Search for the cell housing the specified text and yield its [X, Y] center coordinate. 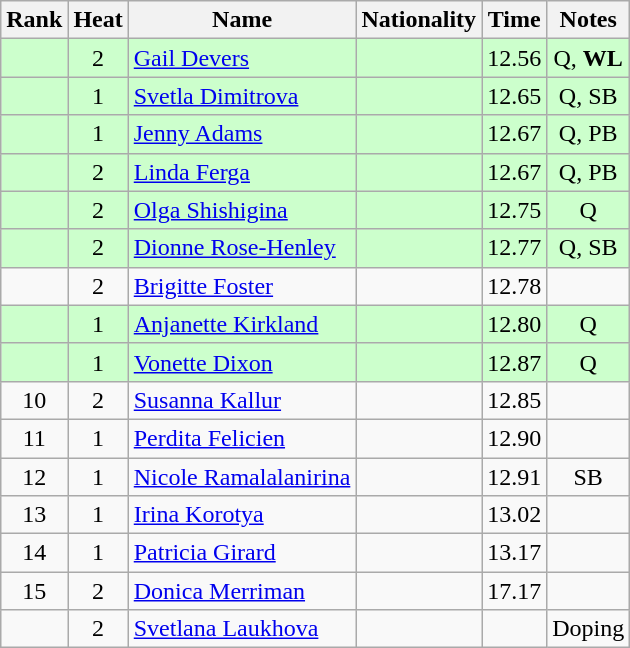
12.65 [514, 96]
12.80 [514, 324]
SB [588, 477]
Susanna Kallur [242, 400]
Doping [588, 629]
13 [34, 515]
Q, WL [588, 58]
Time [514, 20]
Jenny Adams [242, 134]
14 [34, 553]
12.77 [514, 248]
Olga Shishigina [242, 210]
11 [34, 438]
Heat [98, 20]
12.75 [514, 210]
12 [34, 477]
13.02 [514, 515]
12.91 [514, 477]
Donica Merriman [242, 591]
Svetla Dimitrova [242, 96]
Notes [588, 20]
Patricia Girard [242, 553]
13.17 [514, 553]
Brigitte Foster [242, 286]
Svetlana Laukhova [242, 629]
Name [242, 20]
10 [34, 400]
12.85 [514, 400]
Irina Korotya [242, 515]
15 [34, 591]
17.17 [514, 591]
Anjanette Kirkland [242, 324]
Vonette Dixon [242, 362]
Rank [34, 20]
Linda Ferga [242, 172]
Nicole Ramalalanirina [242, 477]
Perdita Felicien [242, 438]
12.87 [514, 362]
12.78 [514, 286]
12.90 [514, 438]
Gail Devers [242, 58]
Dionne Rose-Henley [242, 248]
12.56 [514, 58]
Nationality [419, 20]
